Return the [x, y] coordinate for the center point of the cell that contains the specified text.  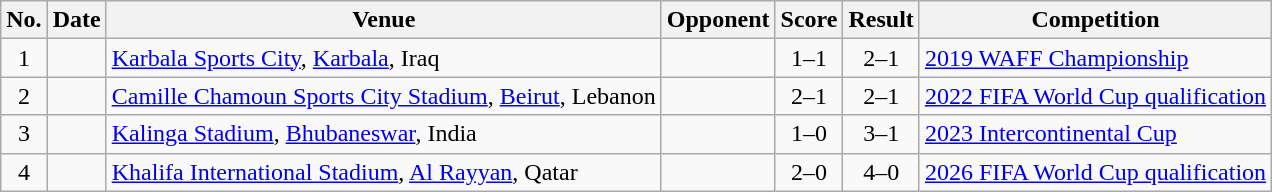
Date [76, 20]
Khalifa International Stadium, Al Rayyan, Qatar [384, 172]
3–1 [881, 134]
Competition [1095, 20]
1 [24, 58]
No. [24, 20]
Result [881, 20]
Opponent [718, 20]
2–0 [809, 172]
Karbala Sports City, Karbala, Iraq [384, 58]
4 [24, 172]
1–0 [809, 134]
Kalinga Stadium, Bhubaneswar, India [384, 134]
4–0 [881, 172]
Score [809, 20]
1–1 [809, 58]
2019 WAFF Championship [1095, 58]
3 [24, 134]
2022 FIFA World Cup qualification [1095, 96]
Venue [384, 20]
Camille Chamoun Sports City Stadium, Beirut, Lebanon [384, 96]
2026 FIFA World Cup qualification [1095, 172]
2023 Intercontinental Cup [1095, 134]
2 [24, 96]
